Return [x, y] of the center of cell containing provided text 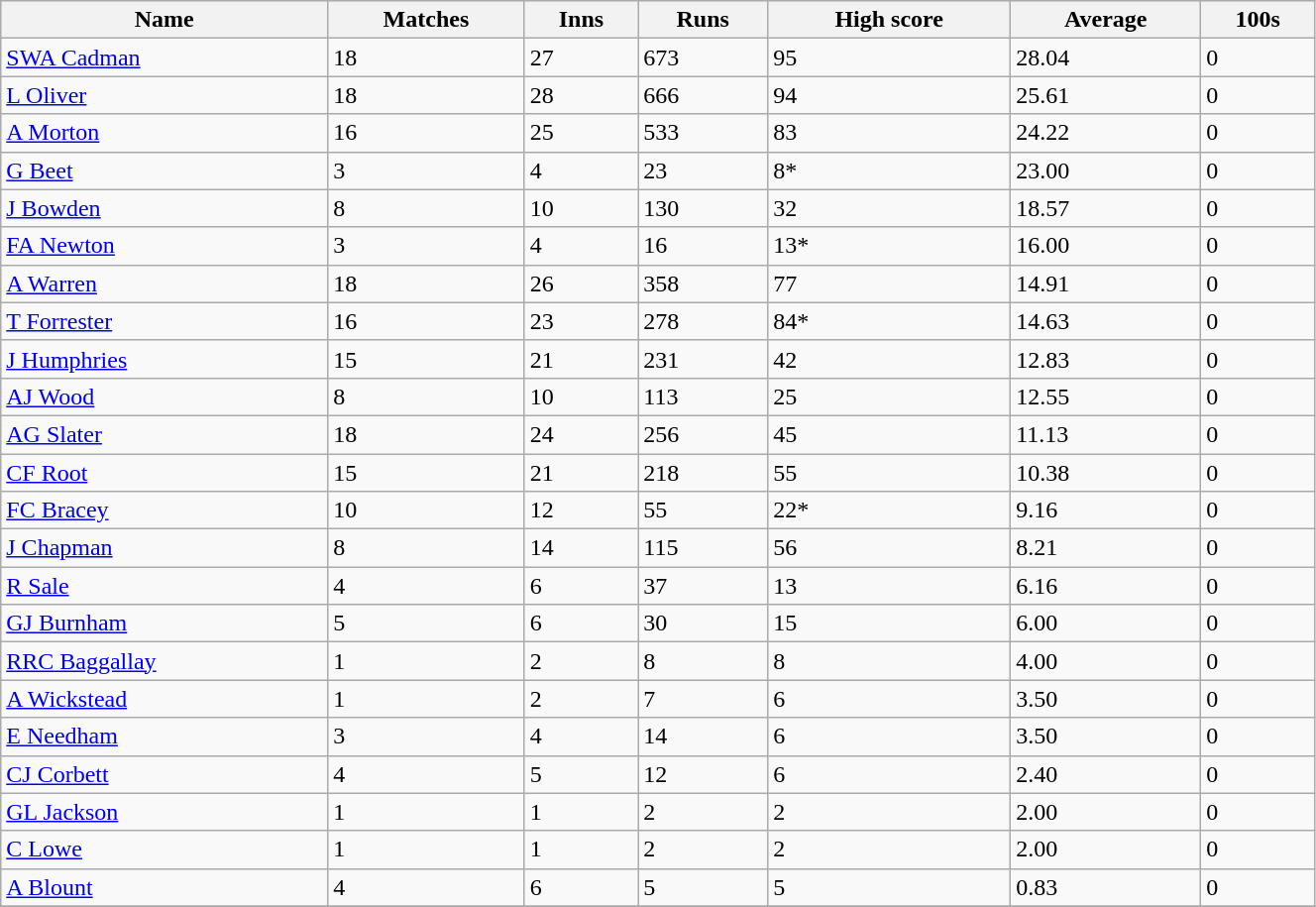
11.13 [1106, 434]
23.00 [1106, 170]
256 [704, 434]
100s [1259, 20]
27 [581, 57]
GJ Burnham [164, 624]
8.21 [1106, 548]
6.00 [1106, 624]
2.40 [1106, 774]
533 [704, 133]
10.38 [1106, 473]
CF Root [164, 473]
FC Bracey [164, 510]
18.57 [1106, 208]
113 [704, 397]
13* [890, 246]
6.16 [1106, 586]
0.83 [1106, 887]
8* [890, 170]
E Needham [164, 737]
CJ Corbett [164, 774]
24.22 [1106, 133]
130 [704, 208]
Average [1106, 20]
R Sale [164, 586]
673 [704, 57]
115 [704, 548]
Runs [704, 20]
42 [890, 359]
32 [890, 208]
Inns [581, 20]
358 [704, 283]
56 [890, 548]
28 [581, 95]
95 [890, 57]
A Warren [164, 283]
T Forrester [164, 321]
7 [704, 699]
84* [890, 321]
C Lowe [164, 850]
High score [890, 20]
G Beet [164, 170]
AG Slater [164, 434]
12.83 [1106, 359]
278 [704, 321]
26 [581, 283]
SWA Cadman [164, 57]
218 [704, 473]
25.61 [1106, 95]
A Morton [164, 133]
L Oliver [164, 95]
94 [890, 95]
9.16 [1106, 510]
J Humphries [164, 359]
Matches [426, 20]
A Blount [164, 887]
J Bowden [164, 208]
12.55 [1106, 397]
A Wickstead [164, 699]
24 [581, 434]
22* [890, 510]
45 [890, 434]
RRC Baggallay [164, 661]
231 [704, 359]
14.91 [1106, 283]
13 [890, 586]
16.00 [1106, 246]
14.63 [1106, 321]
FA Newton [164, 246]
83 [890, 133]
J Chapman [164, 548]
77 [890, 283]
28.04 [1106, 57]
666 [704, 95]
30 [704, 624]
Name [164, 20]
4.00 [1106, 661]
GL Jackson [164, 812]
37 [704, 586]
AJ Wood [164, 397]
